Identify which cell holds the provided text, then report its (X, Y) central coordinate. 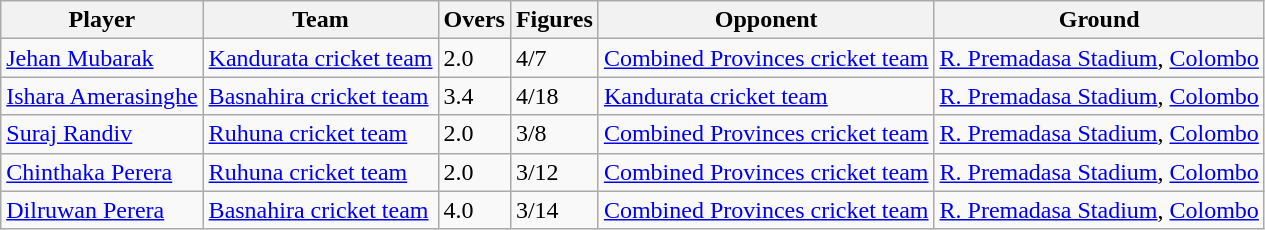
Ishara Amerasinghe (102, 96)
Figures (554, 20)
4/18 (554, 96)
4/7 (554, 58)
3/14 (554, 210)
Opponent (766, 20)
4.0 (474, 210)
3.4 (474, 96)
Suraj Randiv (102, 134)
Overs (474, 20)
Team (320, 20)
Player (102, 20)
Ground (1099, 20)
Dilruwan Perera (102, 210)
3/8 (554, 134)
3/12 (554, 172)
Chinthaka Perera (102, 172)
Jehan Mubarak (102, 58)
